Pinpoint the cell where the given text exists, returning its [x, y] midpoint coordinate. 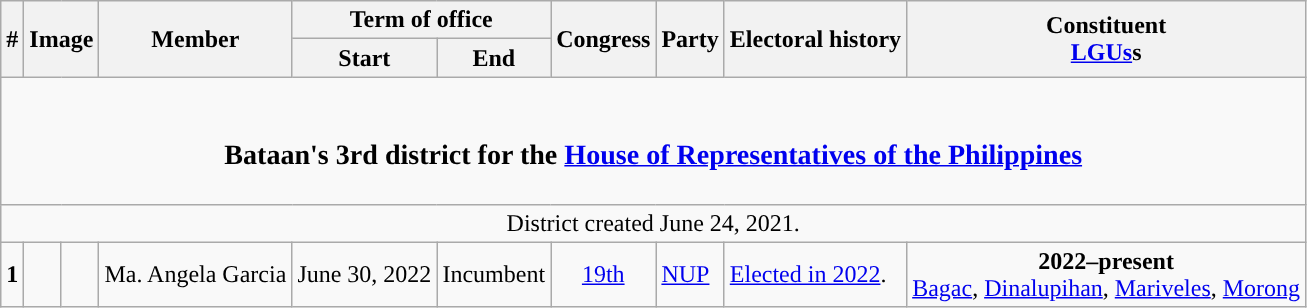
June 30, 2022 [364, 274]
Party [690, 39]
Congress [604, 39]
2022–presentBagac, Dinalupihan, Mariveles, Morong [1106, 274]
# [12, 39]
Elected in 2022. [815, 274]
19th [604, 274]
Member [196, 39]
Bataan's 3rd district for the House of Representatives of the Philippines [654, 140]
Image [62, 39]
1 [12, 274]
Incumbent [494, 274]
NUP [690, 274]
ConstituentLGUss [1106, 39]
Electoral history [815, 39]
Ma. Angela Garcia [196, 274]
End [494, 58]
Start [364, 58]
District created June 24, 2021. [654, 223]
Term of office [422, 20]
